Extract the (X, Y) coordinate from the center of the cell holding the provided text.  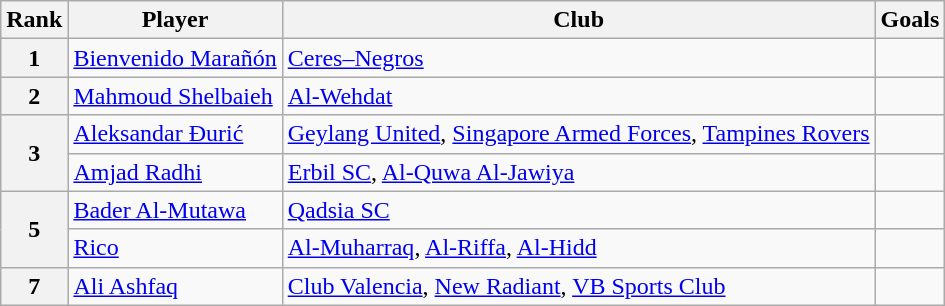
Mahmoud Shelbaieh (175, 96)
Aleksandar Đurić (175, 134)
1 (34, 58)
Al-Muharraq, Al-Riffa, Al-Hidd (578, 248)
Goals (910, 20)
Rico (175, 248)
Amjad Radhi (175, 172)
Rank (34, 20)
Player (175, 20)
2 (34, 96)
Bienvenido Marañón (175, 58)
Ali Ashfaq (175, 286)
Club (578, 20)
Geylang United, Singapore Armed Forces, Tampines Rovers (578, 134)
3 (34, 153)
Erbil SC, Al-Quwa Al-Jawiya (578, 172)
7 (34, 286)
Club Valencia, New Radiant, VB Sports Club (578, 286)
Ceres–Negros (578, 58)
Al-Wehdat (578, 96)
Qadsia SC (578, 210)
Bader Al-Mutawa (175, 210)
5 (34, 229)
